Capture the cell that displays the provided text and extract its (x, y) central coordinate. 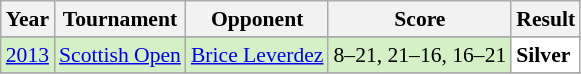
Year (28, 19)
Score (420, 19)
Brice Leverdez (258, 55)
Silver (546, 55)
2013 (28, 55)
Opponent (258, 19)
Tournament (120, 19)
Result (546, 19)
8–21, 21–16, 16–21 (420, 55)
Scottish Open (120, 55)
